For the text-containing cell, return its midpoint in (x, y) coordinate format. 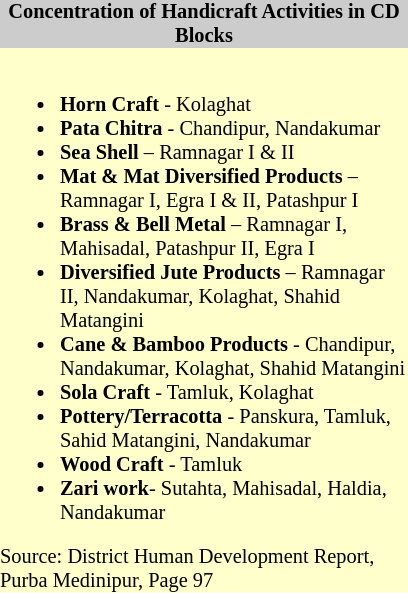
Concentration of Handicraft Activities in CD Blocks (204, 24)
